From the cell containing the given text, extract its center point as (X, Y) coordinate. 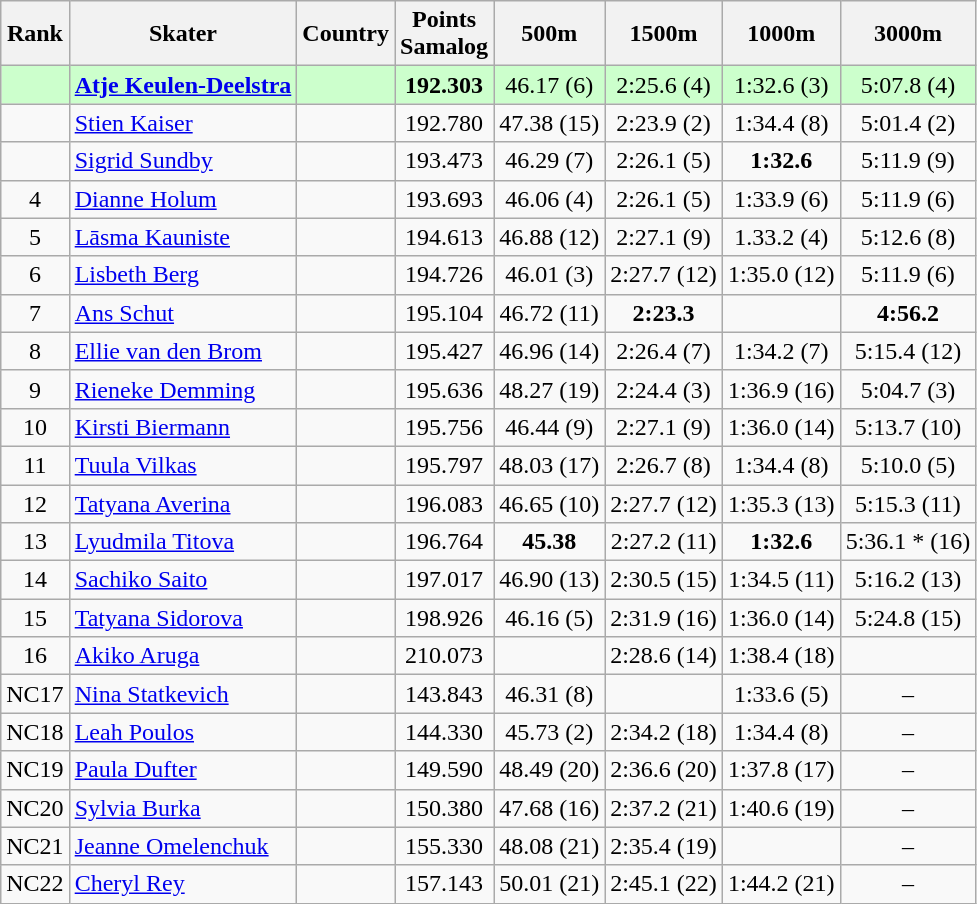
5:15.3 (11) (908, 503)
500m (550, 34)
48.27 (19) (550, 389)
1:35.3 (13) (781, 503)
2:31.9 (16) (664, 618)
144.330 (444, 732)
196.083 (444, 503)
143.843 (444, 694)
46.44 (9) (550, 427)
48.49 (20) (550, 770)
195.427 (444, 351)
14 (35, 580)
8 (35, 351)
2:26.4 (7) (664, 351)
47.68 (16) (550, 808)
46.01 (3) (550, 275)
5 (35, 237)
46.29 (7) (550, 161)
5:15.4 (12) (908, 351)
2:23.3 (664, 313)
195.797 (444, 465)
196.764 (444, 542)
195.756 (444, 427)
7 (35, 313)
2:35.4 (19) (664, 846)
155.330 (444, 846)
Akiko Aruga (183, 656)
NC22 (35, 884)
5:13.7 (10) (908, 427)
Lyudmila Titova (183, 542)
46.31 (8) (550, 694)
Sachiko Saito (183, 580)
1000m (781, 34)
NC20 (35, 808)
Leah Poulos (183, 732)
1:44.2 (21) (781, 884)
NC21 (35, 846)
10 (35, 427)
5:16.2 (13) (908, 580)
2:37.2 (21) (664, 808)
Tuula Vilkas (183, 465)
Country (346, 34)
4:56.2 (908, 313)
Jeanne Omelenchuk (183, 846)
2:36.6 (20) (664, 770)
NC19 (35, 770)
46.16 (5) (550, 618)
5:01.4 (2) (908, 123)
Rank (35, 34)
46.90 (13) (550, 580)
Paula Dufter (183, 770)
Sigrid Sundby (183, 161)
195.104 (444, 313)
193.693 (444, 199)
1:33.9 (6) (781, 199)
1:32.6 (3) (781, 85)
197.017 (444, 580)
5:04.7 (3) (908, 389)
192.780 (444, 123)
Lisbeth Berg (183, 275)
Kirsti Biermann (183, 427)
210.073 (444, 656)
3000m (908, 34)
Atje Keulen-Deelstra (183, 85)
46.17 (6) (550, 85)
2:45.1 (22) (664, 884)
2:30.5 (15) (664, 580)
2:23.9 (2) (664, 123)
Stien Kaiser (183, 123)
NC17 (35, 694)
149.590 (444, 770)
2:25.6 (4) (664, 85)
48.08 (21) (550, 846)
5:36.1 * (16) (908, 542)
45.73 (2) (550, 732)
Nina Statkevich (183, 694)
1.33.2 (4) (781, 237)
2:26.7 (8) (664, 465)
46.96 (14) (550, 351)
192.303 (444, 85)
1:36.9 (16) (781, 389)
11 (35, 465)
6 (35, 275)
5:11.9 (9) (908, 161)
13 (35, 542)
46.06 (4) (550, 199)
Rieneke Demming (183, 389)
48.03 (17) (550, 465)
194.613 (444, 237)
Cheryl Rey (183, 884)
12 (35, 503)
1:38.4 (18) (781, 656)
198.926 (444, 618)
1:34.5 (11) (781, 580)
1:35.0 (12) (781, 275)
2:24.4 (3) (664, 389)
NC18 (35, 732)
5:24.8 (15) (908, 618)
4 (35, 199)
46.65 (10) (550, 503)
1:37.8 (17) (781, 770)
5:07.8 (4) (908, 85)
46.72 (11) (550, 313)
150.380 (444, 808)
Sylvia Burka (183, 808)
1500m (664, 34)
Skater (183, 34)
16 (35, 656)
2:34.2 (18) (664, 732)
194.726 (444, 275)
46.88 (12) (550, 237)
Points Samalog (444, 34)
1:33.6 (5) (781, 694)
Ans Schut (183, 313)
Lāsma Kauniste (183, 237)
9 (35, 389)
Tatyana Sidorova (183, 618)
5:12.6 (8) (908, 237)
1:34.2 (7) (781, 351)
15 (35, 618)
2:28.6 (14) (664, 656)
Ellie van den Brom (183, 351)
2:27.2 (11) (664, 542)
1:40.6 (19) (781, 808)
50.01 (21) (550, 884)
5:10.0 (5) (908, 465)
45.38 (550, 542)
157.143 (444, 884)
Tatyana Averina (183, 503)
193.473 (444, 161)
Dianne Holum (183, 199)
195.636 (444, 389)
47.38 (15) (550, 123)
